Search for the cell housing the specified text and yield its (x, y) center coordinate. 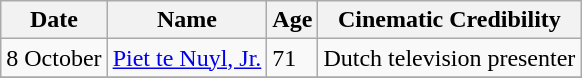
Dutch television presenter (450, 58)
Cinematic Credibility (450, 20)
8 October (54, 58)
Piet te Nuyl, Jr. (187, 58)
71 (292, 58)
Date (54, 20)
Name (187, 20)
Age (292, 20)
